Extract the [x, y] coordinate from the center of the cell holding the provided text.  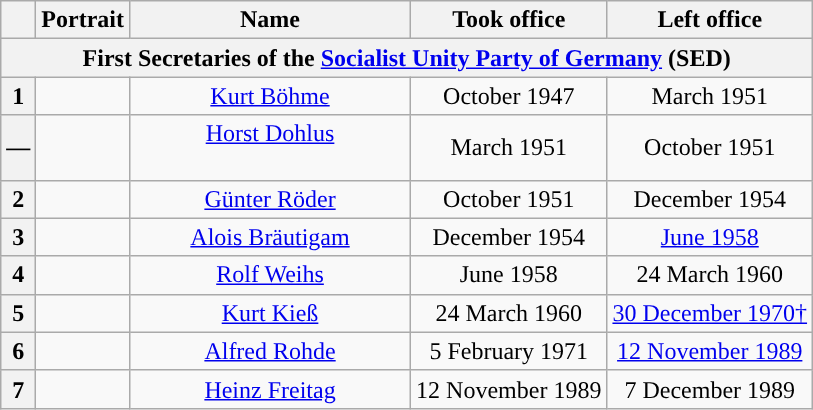
6 [18, 351]
Kurt Böhme [270, 96]
Günter Röder [270, 199]
First Secretaries of the Socialist Unity Party of Germany (SED) [407, 58]
Alois Bräutigam [270, 237]
3 [18, 237]
Took office [509, 20]
4 [18, 275]
Name [270, 20]
Rolf Weihs [270, 275]
2 [18, 199]
— [18, 148]
1 [18, 96]
Portrait [83, 20]
Horst Dohlus [270, 148]
October 1947 [509, 96]
7 December 1989 [710, 389]
30 December 1970† [710, 313]
5 February 1971 [509, 351]
5 [18, 313]
7 [18, 389]
Kurt Kieß [270, 313]
Alfred Rohde [270, 351]
Left office [710, 20]
Heinz Freitag [270, 389]
